Scan for the cell matching the given text and deliver its (x, y) coordinate at center. 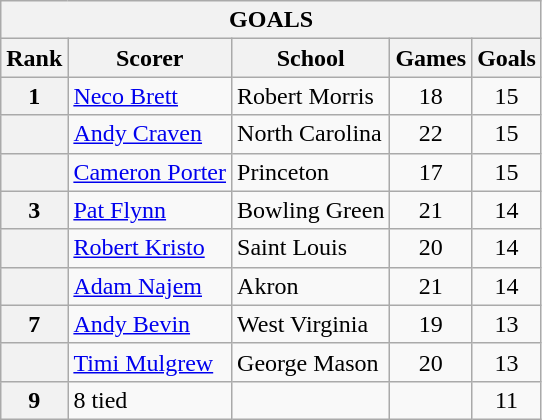
9 (34, 400)
North Carolina (311, 134)
Rank (34, 58)
Neco Brett (150, 96)
Robert Morris (311, 96)
17 (431, 172)
School (311, 58)
11 (507, 400)
Timi Mulgrew (150, 362)
Princeton (311, 172)
George Mason (311, 362)
8 tied (150, 400)
West Virginia (311, 324)
Pat Flynn (150, 210)
Saint Louis (311, 248)
18 (431, 96)
GOALS (272, 20)
1 (34, 96)
Cameron Porter (150, 172)
Scorer (150, 58)
19 (431, 324)
3 (34, 210)
Goals (507, 58)
Robert Kristo (150, 248)
Games (431, 58)
22 (431, 134)
Adam Najem (150, 286)
Akron (311, 286)
7 (34, 324)
Andy Craven (150, 134)
Bowling Green (311, 210)
Andy Bevin (150, 324)
